Scan for the cell matching the given text and deliver its (X, Y) coordinate at center. 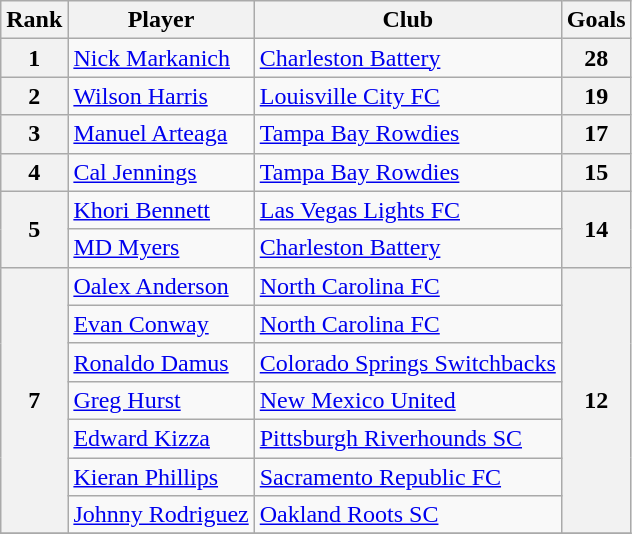
12 (596, 400)
Pittsburgh Riverhounds SC (408, 438)
Club (408, 20)
Greg Hurst (161, 400)
1 (34, 58)
5 (34, 229)
Nick Markanich (161, 58)
Player (161, 20)
Goals (596, 20)
Ronaldo Damus (161, 362)
Oakland Roots SC (408, 515)
17 (596, 134)
Oalex Anderson (161, 286)
Las Vegas Lights FC (408, 210)
3 (34, 134)
Cal Jennings (161, 172)
Khori Bennett (161, 210)
15 (596, 172)
Louisville City FC (408, 96)
Colorado Springs Switchbacks (408, 362)
28 (596, 58)
Rank (34, 20)
2 (34, 96)
4 (34, 172)
19 (596, 96)
New Mexico United (408, 400)
MD Myers (161, 248)
Sacramento Republic FC (408, 477)
Manuel Arteaga (161, 134)
Edward Kizza (161, 438)
14 (596, 229)
7 (34, 400)
Kieran Phillips (161, 477)
Evan Conway (161, 324)
Johnny Rodriguez (161, 515)
Wilson Harris (161, 96)
